Scan for the cell matching the given text and deliver its [X, Y] coordinate at center. 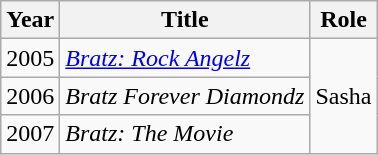
Bratz: The Movie [185, 134]
Bratz Forever Diamondz [185, 96]
Title [185, 20]
2007 [30, 134]
Year [30, 20]
Role [344, 20]
Bratz: Rock Angelz [185, 58]
2006 [30, 96]
Sasha [344, 96]
2005 [30, 58]
